Capture the cell that displays the provided text and extract its [x, y] central coordinate. 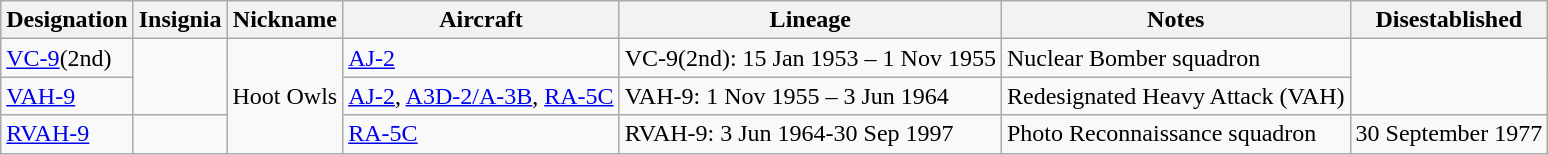
Aircraft [481, 20]
Designation [67, 20]
Nuclear Bomber squadron [1176, 58]
Hoot Owls [285, 96]
Notes [1176, 20]
RVAH-9: 3 Jun 1964-30 Sep 1997 [810, 134]
RVAH-9 [67, 134]
30 September 1977 [1449, 134]
Insignia [180, 20]
RA-5C [481, 134]
Disestablished [1449, 20]
VAH-9 [67, 96]
AJ-2 [481, 58]
Lineage [810, 20]
VC-9(2nd): 15 Jan 1953 – 1 Nov 1955 [810, 58]
VAH-9: 1 Nov 1955 – 3 Jun 1964 [810, 96]
Photo Reconnaissance squadron [1176, 134]
VC-9(2nd) [67, 58]
Nickname [285, 20]
AJ-2, A3D-2/A-3B, RA-5C [481, 96]
Redesignated Heavy Attack (VAH) [1176, 96]
